Determine the (X, Y) coordinate at the center of the cell enclosing the given text.  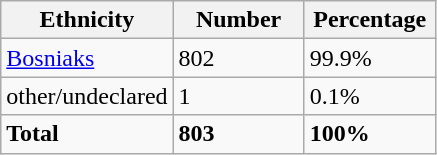
Bosniaks (87, 58)
100% (370, 134)
Number (238, 20)
Ethnicity (87, 20)
0.1% (370, 96)
803 (238, 134)
Total (87, 134)
1 (238, 96)
Percentage (370, 20)
99.9% (370, 58)
802 (238, 58)
other/undeclared (87, 96)
